Return the (x, y) coordinate for the center point of the cell that contains the specified text.  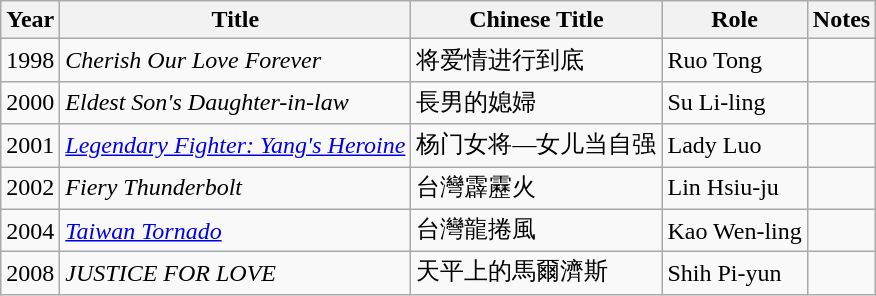
将爱情进行到底 (536, 60)
Chinese Title (536, 20)
台灣龍捲風 (536, 230)
Lady Luo (734, 146)
天平上的馬爾濟斯 (536, 274)
Su Li-ling (734, 102)
Fiery Thunderbolt (236, 188)
台灣霹靂火 (536, 188)
2008 (30, 274)
Taiwan Tornado (236, 230)
2000 (30, 102)
JUSTICE FOR LOVE (236, 274)
杨门女将—女儿当自强 (536, 146)
2001 (30, 146)
Legendary Fighter: Yang's Heroine (236, 146)
Kao Wen-ling (734, 230)
2004 (30, 230)
1998 (30, 60)
Role (734, 20)
Year (30, 20)
Ruo Tong (734, 60)
長男的媳婦 (536, 102)
Title (236, 20)
2002 (30, 188)
Notes (841, 20)
Eldest Son's Daughter-in-law (236, 102)
Lin Hsiu-ju (734, 188)
Cherish Our Love Forever (236, 60)
Shih Pi-yun (734, 274)
